Return the (X, Y) coordinate for the center point of the cell that contains the specified text.  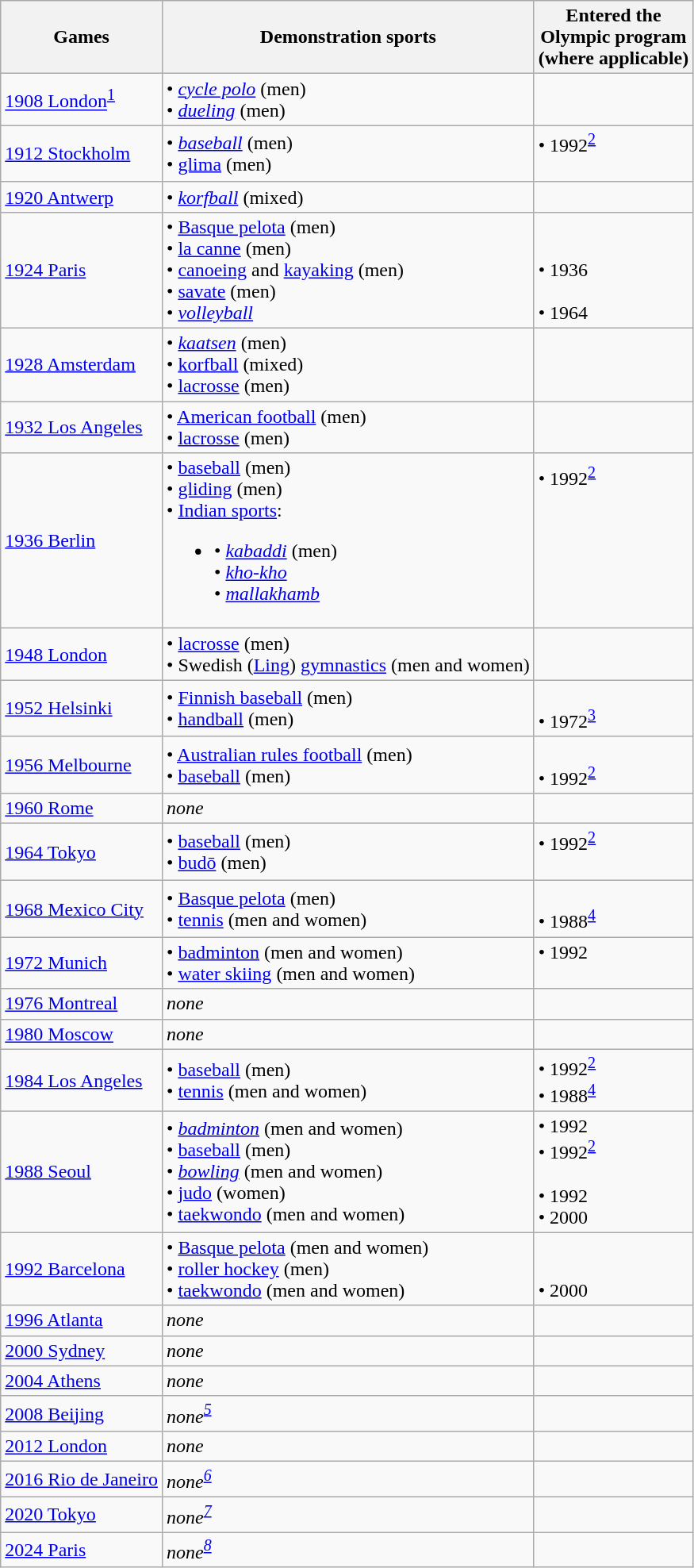
• Finnish baseball (men)• handball (men) (347, 709)
1920 Antwerp (82, 197)
2024 Paris (82, 1551)
• 1992• 19922• 1992• 2000 (614, 1171)
none7 (347, 1514)
2000 Sydney (82, 1351)
• Basque pelota (men)• la canne (men)• canoeing and kayaking (men)• savate (men)• volleyball (347, 270)
1908 London1 (82, 100)
1964 Tokyo (82, 852)
• 1936• 1964 (614, 270)
none6 (347, 1479)
1980 Moscow (82, 1034)
• American football (men)• lacrosse (men) (347, 427)
1912 Stockholm (82, 154)
1924 Paris (82, 270)
• cycle polo (men)• dueling (men) (347, 100)
• korfball (mixed) (347, 197)
1928 Amsterdam (82, 365)
• baseball (men)• gliding (men)• Indian sports:• kabaddi (men)• kho-kho • mallakhamb (347, 541)
1956 Melbourne (82, 765)
• lacrosse (men)• Swedish (Ling) gymnastics (men and women) (347, 654)
1988 Seoul (82, 1171)
2020 Tokyo (82, 1514)
• baseball (men)• tennis (men and women) (347, 1080)
• 19723 (614, 709)
• Australian rules football (men)• baseball (men) (347, 765)
1960 Rome (82, 809)
2012 London (82, 1447)
1948 London (82, 654)
• badminton (men and women)• water skiing (men and women) (347, 963)
Entered theOlympic program(where applicable) (614, 37)
none5 (347, 1414)
1972 Munich (82, 963)
• 19922• 19884 (614, 1080)
• baseball (men)• glima (men) (347, 154)
• 1992 (614, 963)
• Basque pelota (men)• tennis (men and women) (347, 909)
• badminton (men and women)• baseball (men)• bowling (men and women)• judo (women)• taekwondo (men and women) (347, 1171)
1936 Berlin (82, 541)
• kaatsen (men)• korfball (mixed)• lacrosse (men) (347, 365)
2008 Beijing (82, 1414)
none8 (347, 1551)
Games (82, 37)
• Basque pelota (men and women)• roller hockey (men)• taekwondo (men and women) (347, 1269)
2004 Athens (82, 1381)
1952 Helsinki (82, 709)
2016 Rio de Janeiro (82, 1479)
1968 Mexico City (82, 909)
• baseball (men)• budō (men) (347, 852)
1984 Los Angeles (82, 1080)
• 2000 (614, 1269)
Demonstration sports (347, 37)
1996 Atlanta (82, 1320)
1932 Los Angeles (82, 427)
• 19884 (614, 909)
1992 Barcelona (82, 1269)
1976 Montreal (82, 1004)
